Detect which cell encompasses the target text, then output its (x, y) center coordinate. 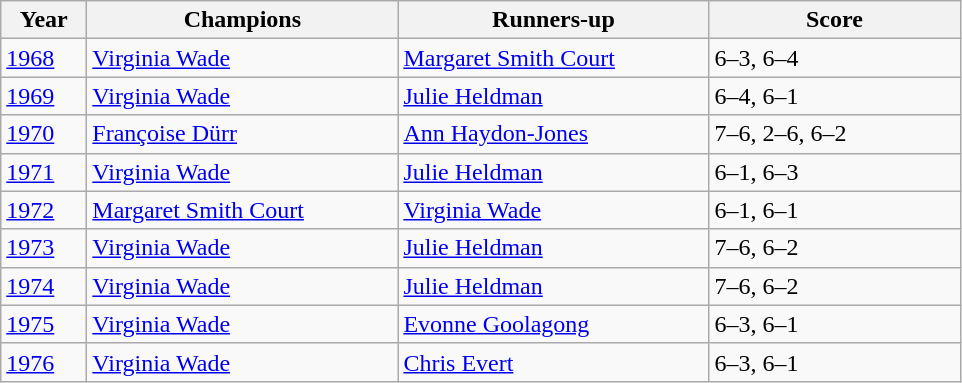
1975 (44, 324)
Score (834, 20)
Ann Haydon-Jones (554, 134)
Chris Evert (554, 362)
Champions (242, 20)
1972 (44, 210)
6–1, 6–3 (834, 172)
1971 (44, 172)
1969 (44, 96)
1976 (44, 362)
Françoise Dürr (242, 134)
6–1, 6–1 (834, 210)
6–4, 6–1 (834, 96)
1968 (44, 58)
7–6, 2–6, 6–2 (834, 134)
Runners-up (554, 20)
Evonne Goolagong (554, 324)
1973 (44, 248)
1974 (44, 286)
6–3, 6–4 (834, 58)
Year (44, 20)
1970 (44, 134)
